Find where the given text appears and provide that cell's center as [X, Y] coordinate. 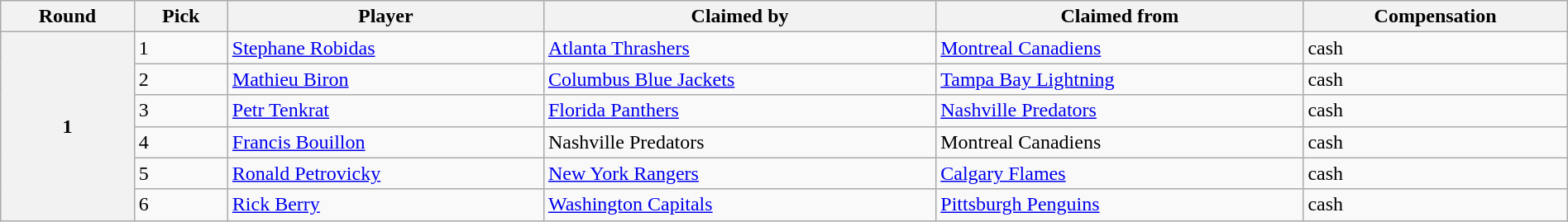
Claimed from [1120, 17]
2 [180, 79]
Pittsburgh Penguins [1120, 205]
4 [180, 142]
Pick [180, 17]
Columbus Blue Jackets [739, 79]
New York Rangers [739, 173]
Compensation [1436, 17]
Claimed by [739, 17]
Rick Berry [385, 205]
Florida Panthers [739, 111]
Mathieu Biron [385, 79]
Ronald Petrovicky [385, 173]
Atlanta Thrashers [739, 48]
Player [385, 17]
Francis Bouillon [385, 142]
Tampa Bay Lightning [1120, 79]
5 [180, 173]
3 [180, 111]
Calgary Flames [1120, 173]
Petr Tenkrat [385, 111]
Washington Capitals [739, 205]
Round [68, 17]
6 [180, 205]
Stephane Robidas [385, 48]
